Search for the cell housing the specified text and yield its (x, y) center coordinate. 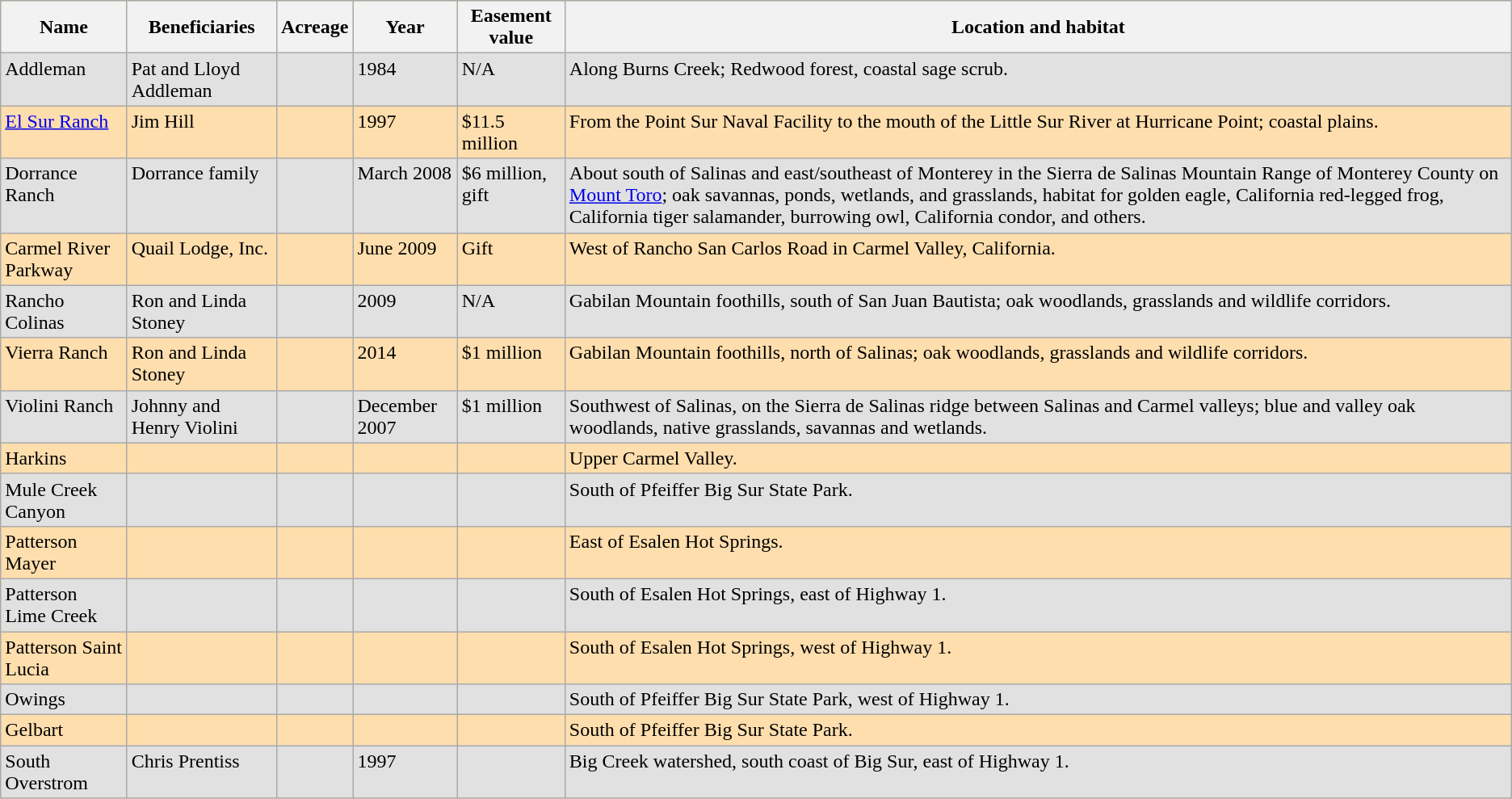
Addleman (64, 79)
$6 million, gift (510, 196)
Upper Carmel Valley. (1038, 458)
Jim Hill (202, 132)
Beneficiaries (202, 27)
Name (64, 27)
Chris Prentiss (202, 772)
South Overstrom (64, 772)
Location and habitat (1038, 27)
1984 (405, 79)
Easement value (510, 27)
2009 (405, 312)
December 2007 (405, 417)
Owings (64, 700)
March 2008 (405, 196)
Acreage (315, 27)
Quail Lodge, Inc. (202, 259)
Gabilan Mountain foothills, north of Salinas; oak woodlands, grasslands and wildlife corridors. (1038, 364)
Mule Creek Canyon (64, 499)
Patterson Lime Creek (64, 604)
Along Burns Creek; Redwood forest, coastal sage scrub. (1038, 79)
Year (405, 27)
Harkins (64, 458)
Pat and Lloyd Addleman (202, 79)
El Sur Ranch (64, 132)
$11.5 million (510, 132)
Dorrance Ranch (64, 196)
Carmel River Parkway (64, 259)
From the Point Sur Naval Facility to the mouth of the Little Sur River at Hurricane Point; coastal plains. (1038, 132)
South of Esalen Hot Springs, west of Highway 1. (1038, 658)
Gabilan Mountain foothills, south of San Juan Bautista; oak woodlands, grasslands and wildlife corridors. (1038, 312)
Gift (510, 259)
South of Pfeiffer Big Sur State Park, west of Highway 1. (1038, 700)
June 2009 (405, 259)
2014 (405, 364)
Patterson Saint Lucia (64, 658)
South of Esalen Hot Springs, east of Highway 1. (1038, 604)
Violini Ranch (64, 417)
Johnny and Henry Violini (202, 417)
Gelbart (64, 730)
Rancho Colinas (64, 312)
Dorrance family (202, 196)
Vierra Ranch (64, 364)
Patterson Mayer (64, 553)
East of Esalen Hot Springs. (1038, 553)
Big Creek watershed, south coast of Big Sur, east of Highway 1. (1038, 772)
West of Rancho San Carlos Road in Carmel Valley, California. (1038, 259)
